Determine the [X, Y] coordinate at the center of the cell enclosing the given text.  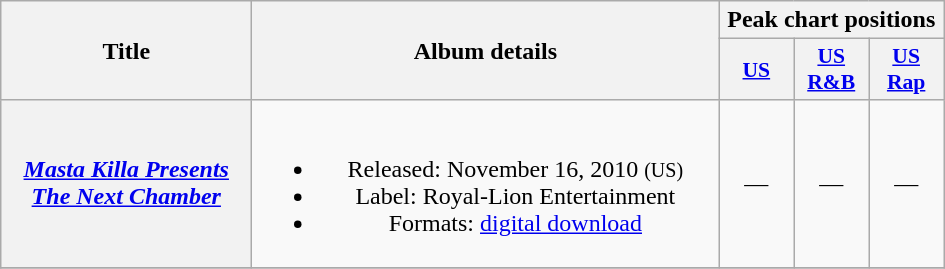
USRap [906, 70]
US [756, 70]
Album details [486, 50]
Title [126, 50]
Released: November 16, 2010 (US)Label: Royal-Lion EntertainmentFormats: digital download [486, 184]
Peak chart positions [832, 20]
Masta Killa Presents The Next Chamber [126, 184]
US R&B [832, 70]
